Detect which cell encompasses the target text, then output its [x, y] center coordinate. 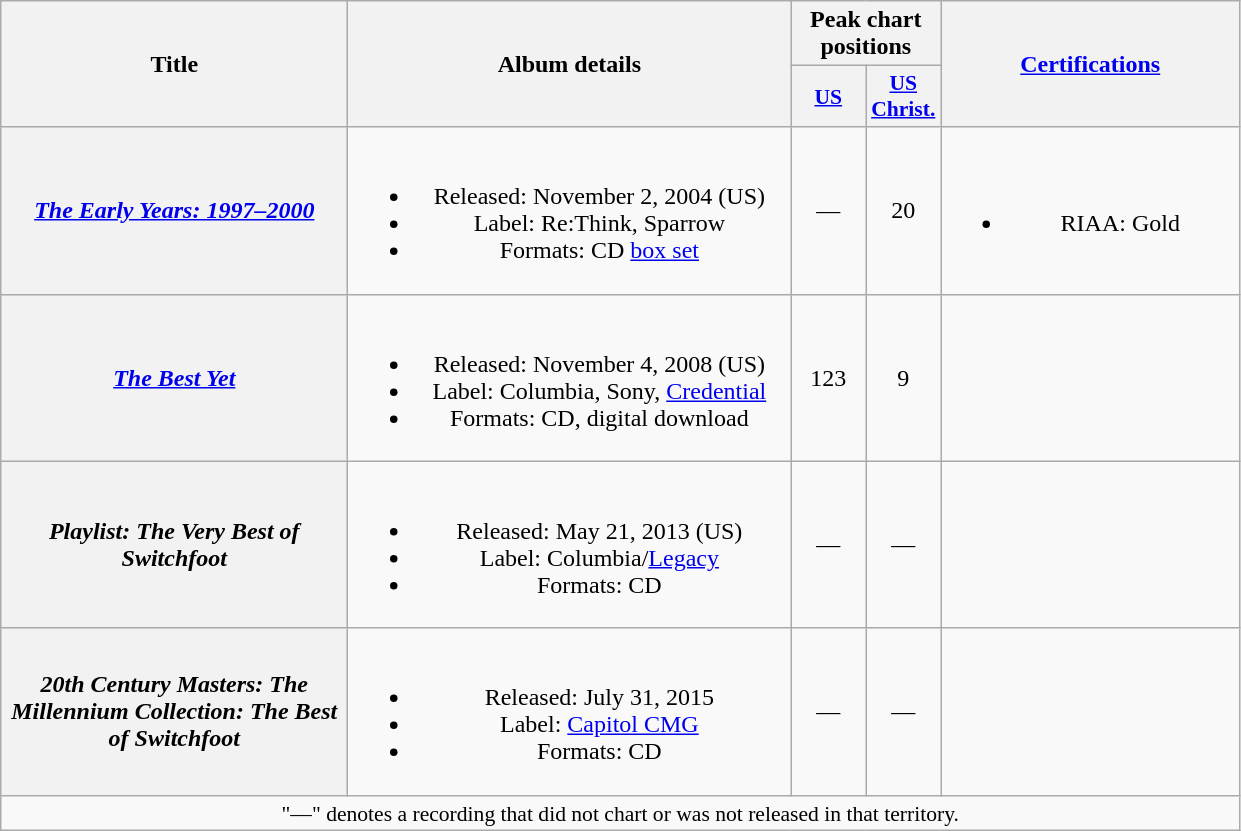
Released: November 2, 2004 (US)Label: Re:Think, SparrowFormats: CD box set [570, 210]
US [828, 96]
Album details [570, 64]
20 [904, 210]
9 [904, 378]
123 [828, 378]
The Early Years: 1997–2000 [174, 210]
Released: May 21, 2013 (US)Label: Columbia/LegacyFormats: CD [570, 544]
RIAA: Gold [1090, 210]
Playlist: The Very Best of Switchfoot [174, 544]
Certifications [1090, 64]
Released: November 4, 2008 (US)Label: Columbia, Sony, CredentialFormats: CD, digital download [570, 378]
Peak chart positions [866, 34]
USChrist. [904, 96]
"—" denotes a recording that did not chart or was not released in that territory. [620, 813]
20th Century Masters: The Millennium Collection: The Best of Switchfoot [174, 712]
Title [174, 64]
Released: July 31, 2015Label: Capitol CMGFormats: CD [570, 712]
The Best Yet [174, 378]
